For the text-containing cell, return its midpoint in (X, Y) coordinate format. 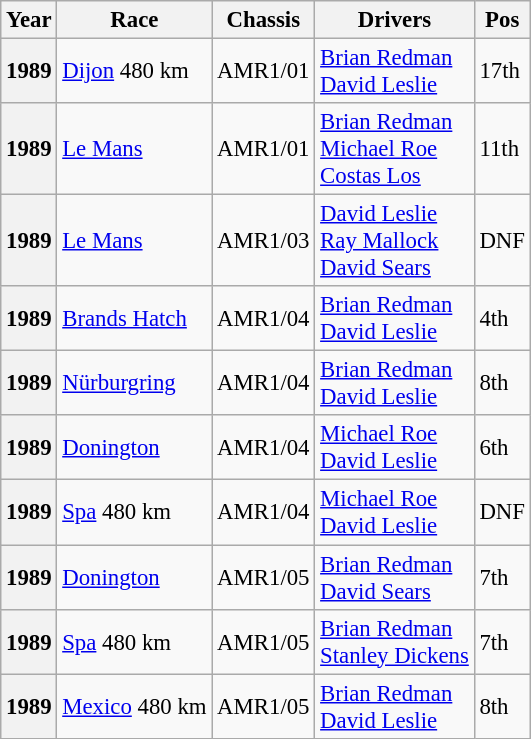
Dijon 480 km (134, 72)
Year (29, 20)
17th (502, 72)
Mexico 480 km (134, 706)
4th (502, 318)
Chassis (264, 20)
Brands Hatch (134, 318)
Brian Redman Michael Roe Costas Los (394, 149)
11th (502, 149)
Pos (502, 20)
Brian Redman Stanley Dickens (394, 642)
Nürburgring (134, 384)
AMR1/03 (264, 241)
Drivers (394, 20)
Race (134, 20)
David Leslie Ray Mallock David Sears (394, 241)
Brian Redman David Sears (394, 578)
6th (502, 448)
